Locate the cell with the specified text and output its (X, Y) center coordinate. 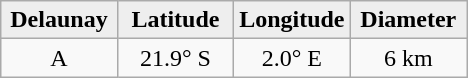
Longitude (292, 20)
2.0° E (292, 58)
21.9° S (175, 58)
Diameter (408, 20)
Latitude (175, 20)
6 km (408, 58)
Delaunay (59, 20)
A (59, 58)
